Return (X, Y) of the center of cell containing provided text 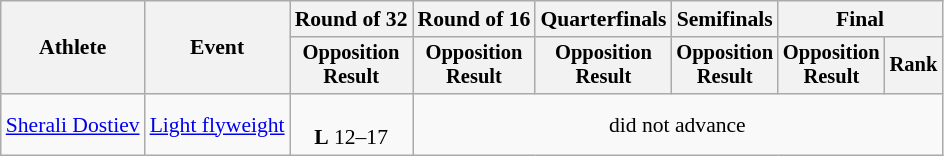
Athlete (73, 48)
Event (218, 48)
L 12–17 (352, 124)
Final (860, 19)
Rank (914, 66)
Round of 16 (474, 19)
Light flyweight (218, 124)
Round of 32 (352, 19)
did not advance (677, 124)
Semifinals (724, 19)
Sherali Dostiev (73, 124)
Quarterfinals (603, 19)
